Determine the (x, y) coordinate at the center of the cell enclosing the given text.  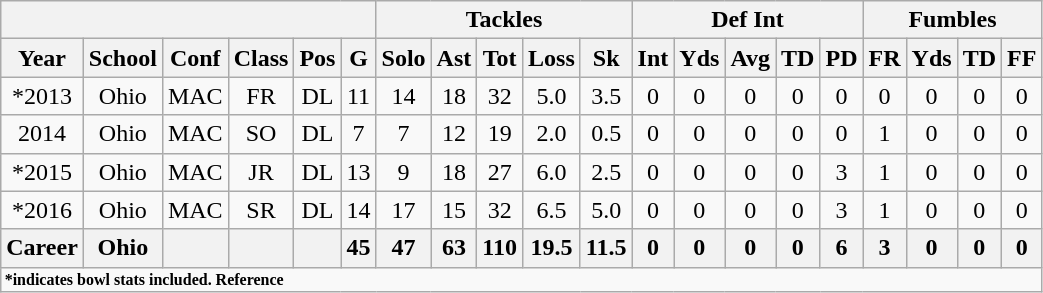
47 (404, 248)
Pos (318, 58)
17 (404, 210)
Sk (606, 58)
27 (500, 172)
Def Int (748, 20)
12 (454, 134)
PD (842, 58)
School (122, 58)
6.0 (552, 172)
Fumbles (952, 20)
*2013 (42, 96)
11 (358, 96)
Class (261, 58)
Tot (500, 58)
6 (842, 248)
Career (42, 248)
13 (358, 172)
Avg (750, 58)
FF (1022, 58)
11.5 (606, 248)
*indicates bowl stats included. Reference (522, 279)
JR (261, 172)
2.0 (552, 134)
Year (42, 58)
19 (500, 134)
9 (404, 172)
2.5 (606, 172)
SR (261, 210)
G (358, 58)
SO (261, 134)
15 (454, 210)
63 (454, 248)
Loss (552, 58)
Ast (454, 58)
2014 (42, 134)
Conf (195, 58)
Tackles (504, 20)
6.5 (552, 210)
110 (500, 248)
Int (653, 58)
19.5 (552, 248)
45 (358, 248)
3.5 (606, 96)
0.5 (606, 134)
*2016 (42, 210)
Solo (404, 58)
*2015 (42, 172)
